Determine the [x, y] coordinate at the center of the cell enclosing the given text.  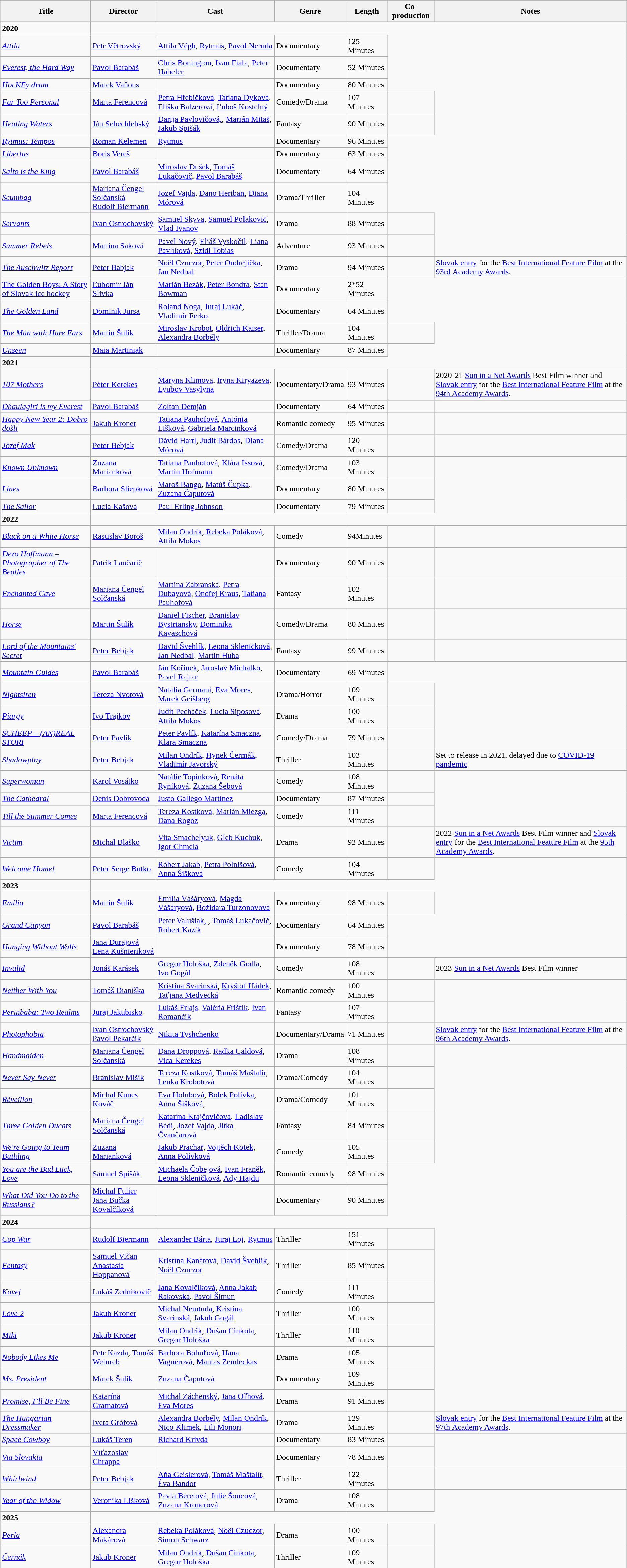
Dana Droppová, Radka Caldová, Vica Kerekes [215, 1056]
Miroslav Dušek, Tomáš Lukačovič, Pavol Barabáš [215, 171]
Slovak entry for the Best International Feature Film at the 97th Academy Awards. [531, 1422]
Drama/Thriller [310, 197]
Tereza Nvotová [123, 694]
Libertas [46, 154]
Handmaiden [46, 1056]
Year of the Widow [46, 1501]
Denis Dobrovoda [123, 799]
Marek Šulík [123, 1379]
Paul Erling Johnson [215, 506]
Alexandra Makárová [123, 1535]
Alexandra Borbély, Milan Ondrík, Nico Klimek, Lili Monori [215, 1422]
2024 [46, 1222]
HocKEy dram [46, 85]
The Golden Boys: A Story of Slovak ice hockey [46, 289]
Kristína Kanátová, David Švehlík, Noël Czuczor [215, 1265]
Enchanted Cave [46, 594]
107 Mothers [46, 385]
Marek Vaňous [123, 85]
91 Minutes [367, 1401]
Tomáš Dianiška [123, 990]
129 Minutes [367, 1422]
125 Minutes [367, 46]
Nobody Likes Me [46, 1357]
Lord of the Mountains' Secret [46, 651]
52 Minutes [367, 68]
Title [46, 11]
Set to release in 2021, delayed due to COVID-19 pandemic [531, 760]
Fentasy [46, 1265]
Martina Saková [123, 245]
Perla [46, 1535]
Chris Bonington, Ivan Fiala, Peter Habeler [215, 68]
Aňa Geislerová, Tomáš Maštalír, Éva Bandor [215, 1479]
2023 Sun in a Net Awards Best Film winner [531, 969]
Samuel Spišák [123, 1174]
Roland Noga, Juraj Lukáč, Vladimír Ferko [215, 311]
Rytmus: Tempos [46, 141]
Far Too Personal [46, 102]
Space Cowboy [46, 1440]
What Did You Do to the Russians? [46, 1200]
2020-21 Sun in a Net Awards Best Film winner and Slovak entry for the Best International Feature Film at the 94th Academy Awards. [531, 385]
Welcome Home! [46, 868]
Mountain Guides [46, 673]
Peter Valušiak, , Tomáš Lukačovič, Robert Kazík [215, 925]
Dávid Hartl, Judit Bárdos, Diana Mórová [215, 446]
Víťazoslav Chrappa [123, 1457]
Tereza Kostková, Marián Miezga, Dana Rogoz [215, 816]
71 Minutes [367, 1034]
Karol Vosátko [123, 781]
102 Minutes [367, 594]
The Cathedral [46, 799]
Petr Větrovský [123, 46]
Michal Kunes Kováč [123, 1099]
Happy New Year 2: Dobro došli [46, 423]
Dominik Jursa [123, 311]
Péter Kerekes [123, 385]
96 Minutes [367, 141]
2023 [46, 886]
We're Going to Team Building [46, 1152]
Daniel Fischer, Branislav Bystriansky, Dominika Kavaschová [215, 624]
Milan Ondrík, Hynek Čermák, Vladimír Javorský [215, 760]
2021 [46, 363]
Length [367, 11]
Healing Waters [46, 124]
Servants [46, 224]
Branislav Mišík [123, 1077]
Peter Serge Butko [123, 868]
Réveillon [46, 1099]
Lukáš Frlajs, Valéria Frištik, Ivan Romančík [215, 1012]
Shadowplay [46, 760]
Milan Ondrík, Rebeka Poláková, Attila Mokos [215, 536]
95 Minutes [367, 423]
69 Minutes [367, 673]
2025 [46, 1518]
The Auschwitz Report [46, 267]
122 Minutes [367, 1479]
84 Minutes [367, 1126]
Veronika Lišková [123, 1501]
Promise, I’ll Be Fine [46, 1401]
Salto is the King [46, 171]
The Sailor [46, 506]
Genre [310, 11]
Adventure [310, 245]
Scumbag [46, 197]
101 Minutes [367, 1099]
Jozef Vajda, Dano Heriban, Diana Mórová [215, 197]
Jana Kovalčiková, Anna Jakab Rakovská, Pavol Šimun [215, 1292]
Everest, the Hard Way [46, 68]
The Man with Hare Ears [46, 333]
Drama/Horror [310, 694]
Peter Pavlík [123, 738]
Attila Végh, Rytmus, Pavol Neruda [215, 46]
92 Minutes [367, 842]
Lóve 2 [46, 1314]
Juraj Jakubisko [123, 1012]
Kavej [46, 1292]
110 Minutes [367, 1335]
Michaela Čobejová, Ivan Franěk, Leona Skleničková, Ady Hajdu [215, 1174]
You are the Bad Luck, Love [46, 1174]
Michal Nemtuda, Kristína Svarinská, Jakub Gogál [215, 1314]
Three Golden Ducats [46, 1126]
2020 [46, 28]
Slovak entry for the Best International Feature Film at the 93rd Academy Awards. [531, 267]
Tereza Kostková, Tomáš Maštalír, Lenka Krobotová [215, 1077]
Gregor Hološka, Zdeněk Godla, Ivo Gogál [215, 969]
Alexander Bárta, Juraj Loj, Rytmus [215, 1239]
Judit Pecháček, Lucia Siposová, Attila Mokos [215, 716]
Whirlwind [46, 1479]
David Švehlík, Leona Skleničková, Jan Nedbal, Martin Huba [215, 651]
Jonáš Karásek [123, 969]
Neither With You [46, 990]
Attila [46, 46]
Miki [46, 1335]
Pavla Beretová, Julie Šoucová, Zuzana Kronerová [215, 1501]
Ivo Trajkov [123, 716]
83 Minutes [367, 1440]
SCHEEP – (AN)REAL STORI [46, 738]
Rastislav Boroš [123, 536]
Dezo Hoffmann – Photographer of The Beatles [46, 563]
Lucia Kašová [123, 506]
Tatiana Pauhofová, Antónia Lišková, Gabriela Marcinková [215, 423]
Natálie Topinková, Renáta Ryníková, Zuzana Šebová [215, 781]
Till the Summer Comes [46, 816]
94 Minutes [367, 267]
Černák [46, 1557]
Miroslav Krobot, Oldřich Kaiser, Alexandra Borbély [215, 333]
2022 Sun in a Net Awards Best Film winner and Slovak entry for the Best International Feature Film at the 95th Academy Awards. [531, 842]
Dhaulagiri is my Everest [46, 406]
Darija Pavlovičová,, Marián Mitaš, Jakub Spišák [215, 124]
Petra Hřebíčková, Tatiana Dyková, Eliška Balzerová, Ľuboš Kostelný [215, 102]
Eva Holubová, Bolek Polívka, Anna Šišková, [215, 1099]
Roman Kelemen [123, 141]
Summer Rebels [46, 245]
85 Minutes [367, 1265]
Michal Blaško [123, 842]
Katarína Krajčovičová, Ladislav Bédi, Jozef Vajda, Jitka Čvančarová [215, 1126]
Barbora Bobuľová, Hana Vagnerová, Mantas Zemleckas [215, 1357]
Zuzana Čaputová [215, 1379]
Tatiana Pauhofová, Klára Issová, Martin Hofmann [215, 467]
Petr Kazda, Tomáš Weinreb [123, 1357]
Róbert Jakab, Petra Polnišová, Anna Šišková [215, 868]
Via Slovakia [46, 1457]
2022 [46, 519]
Rudolf Biermann [123, 1239]
Ján Sebechlebský [123, 124]
Emília [46, 903]
Michal FulierJana Bučka Kovalčíková [123, 1200]
Iveta Grófová [123, 1422]
Marián Bezák, Peter Bondra, Stan Bowman [215, 289]
Ivan OstrochovskýPavol Pekarčík [123, 1034]
The Hungarian Dressmaker [46, 1422]
Ms. President [46, 1379]
Cop War [46, 1239]
Superwoman [46, 781]
Kristína Svarinská, Kryštof Hádek, Taťjana Medvecká [215, 990]
Emília Vášáryová, Magda Vášáryová, Božidara Turzonovová [215, 903]
Nikita Tyshchenko [215, 1034]
Patrik Lančarič [123, 563]
Richard Krivda [215, 1440]
Peter Pavlík, Katarína Smaczna, Klara Smaczna [215, 738]
Justo Gallego Martínez [215, 799]
Invalid [46, 969]
The Golden Land [46, 311]
2*52 Minutes [367, 289]
Grand Canyon [46, 925]
Maryna Klimova, Iryna Kiryazeva, Lyubov Vasylyna [215, 385]
Samuel Vičan Anastasia Hoppanová [123, 1265]
Known Unknown [46, 467]
Noël Czuczor, Peter Ondrejička, Jan Nedbal [215, 267]
Maroš Bango, Matúš Čupka, Zuzana Čaputová [215, 489]
Pavel Nový, Eliáš Vyskočil, Liana Pavlíková, Szidi Tobias [215, 245]
63 Minutes [367, 154]
Co-production [411, 11]
Unseen [46, 350]
Samuel Skyva, Samuel Polakovič, Vlad Ivanov [215, 224]
Vita Smachelyuk, Gleb Kuchuk, Igor Chmela [215, 842]
Hanging Without Walls [46, 947]
Maia Martiniak [123, 350]
Ľubomír Ján Slivka [123, 289]
Jozef Mak [46, 446]
Boris Vereš [123, 154]
Slovak entry for the Best International Feature Film at the 96th Academy Awards. [531, 1034]
Rytmus [215, 141]
Cast [215, 11]
Barbora Sliepková [123, 489]
Lines [46, 489]
Rebeka Poláková, Noël Czuczor, Simon Schwarz [215, 1535]
Victim [46, 842]
Nightsiren [46, 694]
94Minutes [367, 536]
88 Minutes [367, 224]
Jana DurajováLena Kušnieriková [123, 947]
Lukáš Zednikovič [123, 1292]
Black on a White Horse [46, 536]
120 Minutes [367, 446]
Ján Kořínek, Jaroslav Michalko, Pavel Rajtar [215, 673]
Piargy [46, 716]
Photophobia [46, 1034]
Zoltán Demján [215, 406]
Michal Záchenský, Jana Oľhová, Eva Mores [215, 1401]
Never Say Never [46, 1077]
Ivan Ostrochovský [123, 224]
Horse [46, 624]
Thriller/Drama [310, 333]
Martina Zábranská, Petra Dubayová, Ondřej Kraus, Tatiana Pauhofová [215, 594]
Lukáš Teren [123, 1440]
Katarína Gramatová [123, 1401]
151 Minutes [367, 1239]
Notes [531, 11]
Mariana Čengel SolčanskáRudolf Biermann [123, 197]
Perinbaba: Two Realms [46, 1012]
99 Minutes [367, 651]
Jakub Prachař, Vojtěch Kotek, Anna Polívková [215, 1152]
Natalia Germani, Eva Mores, Marek Geišberg [215, 694]
Director [123, 11]
Peter Babjak [123, 267]
